Search for the cell housing the specified text and yield its (X, Y) center coordinate. 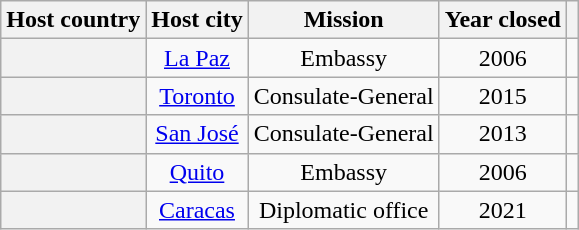
Mission (344, 20)
2013 (502, 134)
2021 (502, 210)
La Paz (197, 58)
2015 (502, 96)
Quito (197, 172)
San José (197, 134)
Host country (74, 20)
Caracas (197, 210)
Diplomatic office (344, 210)
Host city (197, 20)
Year closed (502, 20)
Toronto (197, 96)
